Find where the given text appears and provide that cell's center as (X, Y) coordinate. 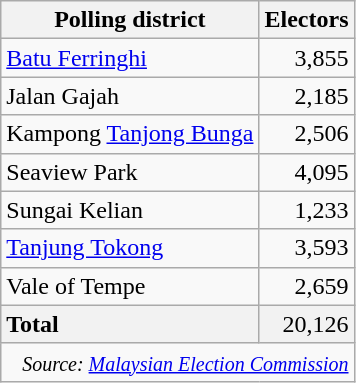
Polling district (130, 20)
Jalan Gajah (130, 96)
1,233 (306, 210)
Electors (306, 20)
4,095 (306, 172)
Source: Malaysian Election Commission (178, 362)
Total (130, 324)
Vale of Tempe (130, 286)
Seaview Park (130, 172)
20,126 (306, 324)
2,506 (306, 134)
Tanjung Tokong (130, 248)
2,185 (306, 96)
Batu Ferringhi (130, 58)
3,855 (306, 58)
Sungai Kelian (130, 210)
3,593 (306, 248)
Kampong Tanjong Bunga (130, 134)
2,659 (306, 286)
